Provide the (X, Y) coordinate of the cell's center where the given text is located.  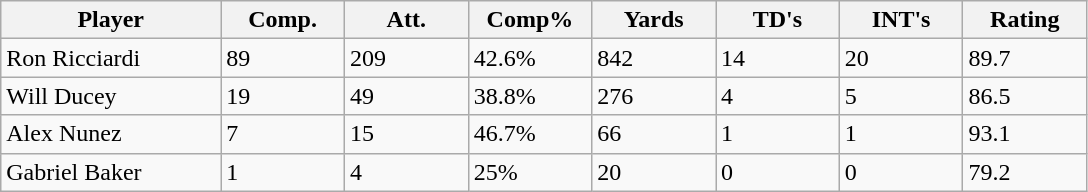
Gabriel Baker (111, 172)
Will Ducey (111, 96)
209 (406, 58)
Yards (654, 20)
7 (283, 134)
Ron Ricciardi (111, 58)
42.6% (530, 58)
TD's (778, 20)
842 (654, 58)
46.7% (530, 134)
Att. (406, 20)
93.1 (1025, 134)
Alex Nunez (111, 134)
14 (778, 58)
276 (654, 96)
Comp. (283, 20)
38.8% (530, 96)
89 (283, 58)
5 (901, 96)
25% (530, 172)
89.7 (1025, 58)
49 (406, 96)
15 (406, 134)
86.5 (1025, 96)
79.2 (1025, 172)
66 (654, 134)
INT's (901, 20)
Rating (1025, 20)
Comp% (530, 20)
Player (111, 20)
19 (283, 96)
